Locate the cell with the specified text and output its [x, y] center coordinate. 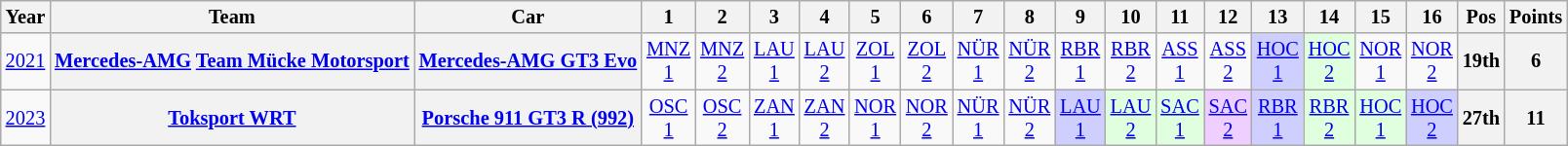
MNZ1 [669, 61]
Mercedes-AMG Team Mücke Motorsport [232, 61]
ASS1 [1180, 61]
13 [1277, 17]
16 [1431, 17]
SAC1 [1180, 118]
7 [979, 17]
ZAN2 [825, 118]
Car [529, 17]
OSC2 [722, 118]
Year [25, 17]
Pos [1481, 17]
14 [1330, 17]
Points [1536, 17]
Team [232, 17]
OSC1 [669, 118]
ZOL2 [926, 61]
8 [1030, 17]
MNZ2 [722, 61]
2 [722, 17]
2023 [25, 118]
12 [1229, 17]
Mercedes-AMG GT3 Evo [529, 61]
10 [1131, 17]
15 [1381, 17]
27th [1481, 118]
ASS2 [1229, 61]
3 [774, 17]
Porsche 911 GT3 R (992) [529, 118]
9 [1080, 17]
SAC2 [1229, 118]
19th [1481, 61]
Toksport WRT [232, 118]
4 [825, 17]
5 [876, 17]
ZOL1 [876, 61]
1 [669, 17]
ZAN1 [774, 118]
2021 [25, 61]
